Output the (x, y) coordinate of the center of the cell containing the given text.  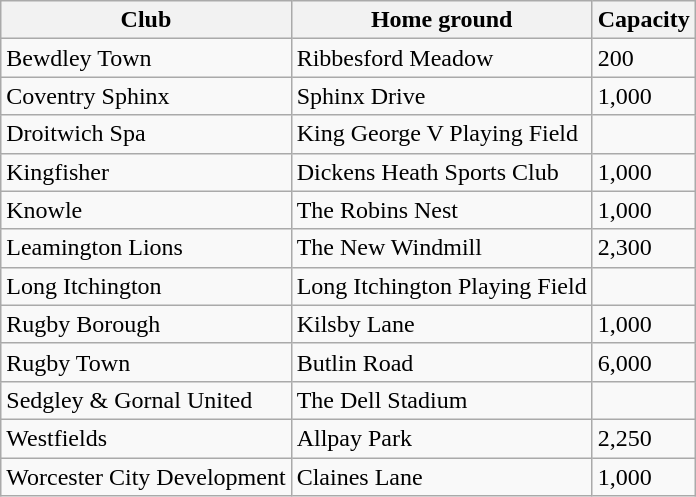
Capacity (644, 20)
The New Windmill (442, 248)
Worcester City Development (146, 477)
2,250 (644, 438)
Kilsby Lane (442, 324)
Rugby Borough (146, 324)
Dickens Heath Sports Club (442, 172)
6,000 (644, 362)
Allpay Park (442, 438)
200 (644, 58)
Leamington Lions (146, 248)
Claines Lane (442, 477)
Long Itchington Playing Field (442, 286)
2,300 (644, 248)
Ribbesford Meadow (442, 58)
Kingfisher (146, 172)
Knowle (146, 210)
Home ground (442, 20)
Westfields (146, 438)
Butlin Road (442, 362)
The Robins Nest (442, 210)
The Dell Stadium (442, 400)
King George V Playing Field (442, 134)
Coventry Sphinx (146, 96)
Long Itchington (146, 286)
Sedgley & Gornal United (146, 400)
Bewdley Town (146, 58)
Droitwich Spa (146, 134)
Sphinx Drive (442, 96)
Rugby Town (146, 362)
Club (146, 20)
